From the cell containing the given text, extract its center point as [x, y] coordinate. 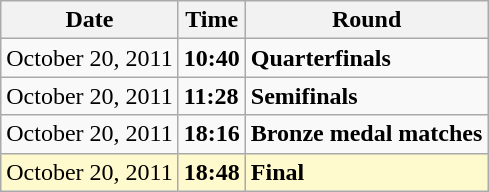
Time [212, 20]
18:48 [212, 172]
Round [366, 20]
Date [90, 20]
Semifinals [366, 96]
Bronze medal matches [366, 134]
10:40 [212, 58]
Quarterfinals [366, 58]
Final [366, 172]
11:28 [212, 96]
18:16 [212, 134]
